Identify which cell holds the provided text, then report its [X, Y] central coordinate. 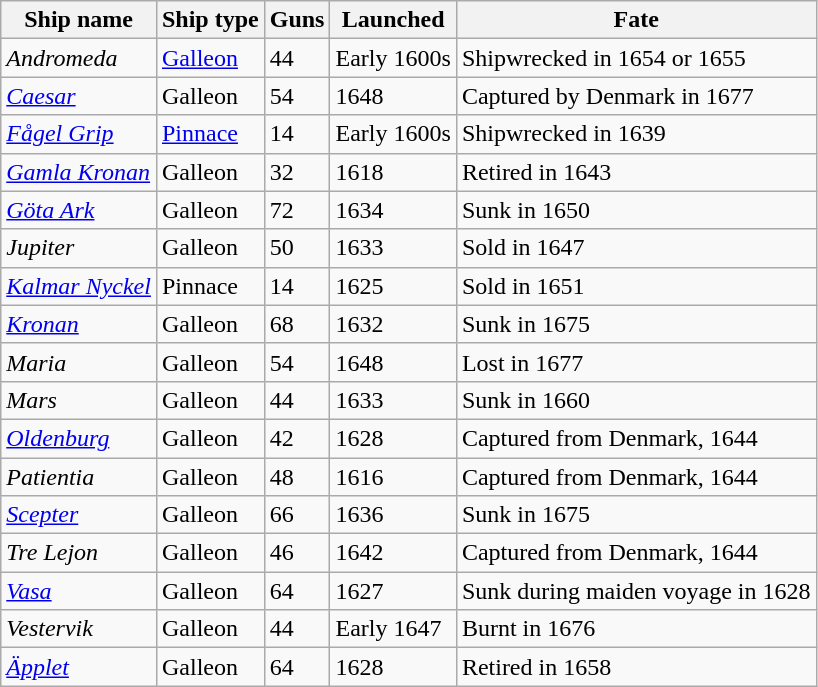
Tre Lejon [79, 553]
Sold in 1647 [636, 248]
Göta Ark [79, 210]
Sunk in 1660 [636, 400]
Ship type [210, 20]
Fågel Grip [79, 134]
42 [297, 438]
Fate [636, 20]
1642 [393, 553]
50 [297, 248]
Sunk during maiden voyage in 1628 [636, 591]
Lost in 1677 [636, 362]
Äpplet [79, 667]
1625 [393, 286]
Retired in 1643 [636, 172]
Burnt in 1676 [636, 629]
Oldenburg [79, 438]
32 [297, 172]
68 [297, 324]
1632 [393, 324]
1618 [393, 172]
Captured by Denmark in 1677 [636, 96]
46 [297, 553]
Scepter [79, 515]
Launched [393, 20]
Sold in 1651 [636, 286]
1634 [393, 210]
Early 1647 [393, 629]
Vasa [79, 591]
1616 [393, 477]
Gamla Kronan [79, 172]
Ship name [79, 20]
Kalmar Nyckel [79, 286]
72 [297, 210]
1627 [393, 591]
66 [297, 515]
Caesar [79, 96]
Sunk in 1650 [636, 210]
Kronan [79, 324]
Andromeda [79, 58]
Guns [297, 20]
Jupiter [79, 248]
Retired in 1658 [636, 667]
Shipwrecked in 1639 [636, 134]
Shipwrecked in 1654 or 1655 [636, 58]
Patientia [79, 477]
48 [297, 477]
Vestervik [79, 629]
Maria [79, 362]
Mars [79, 400]
1636 [393, 515]
